Return the (X, Y) coordinate for the center point of the cell that contains the specified text.  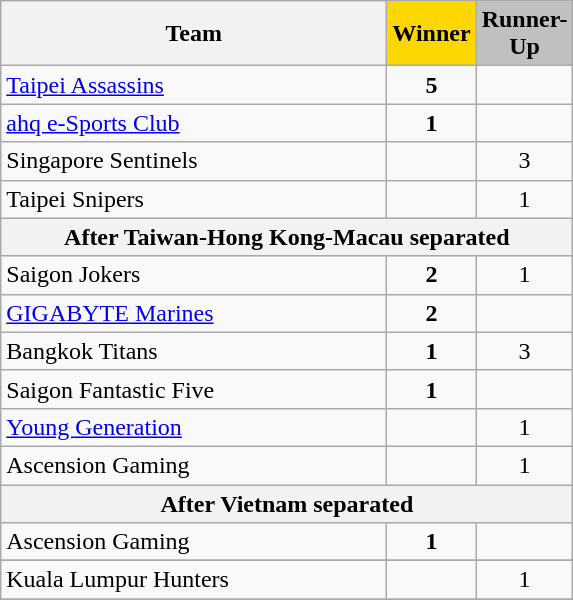
Runner-Up (524, 34)
5 (432, 85)
Winner (432, 34)
Bangkok Titans (194, 351)
After Vietnam separated (287, 503)
Team (194, 34)
Saigon Fantastic Five (194, 389)
Saigon Jokers (194, 275)
Singapore Sentinels (194, 161)
After Taiwan-Hong Kong-Macau separated (287, 237)
Young Generation (194, 427)
Taipei Assassins (194, 85)
Taipei Snipers (194, 199)
Kuala Lumpur Hunters (194, 580)
ahq e-Sports Club (194, 123)
GIGABYTE Marines (194, 313)
